From the cell containing the given text, extract its center point as (X, Y) coordinate. 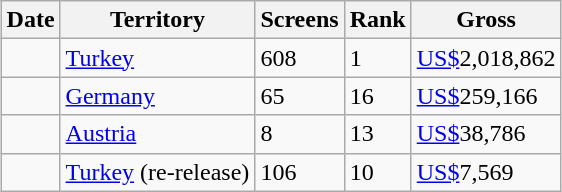
US$259,166 (486, 96)
Date (30, 20)
8 (300, 134)
Screens (300, 20)
106 (300, 172)
Austria (158, 134)
US$7,569 (486, 172)
Turkey (158, 58)
13 (378, 134)
Rank (378, 20)
Territory (158, 20)
Germany (158, 96)
US$38,786 (486, 134)
16 (378, 96)
10 (378, 172)
Gross (486, 20)
608 (300, 58)
US$2,018,862 (486, 58)
65 (300, 96)
Turkey (re-release) (158, 172)
1 (378, 58)
